Provide the [x, y] coordinate of the cell's center where the given text is located.  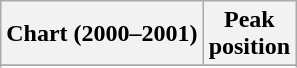
Chart (2000–2001) [102, 34]
Peakposition [249, 34]
